Locate the cell with the specified text and output its (x, y) center coordinate. 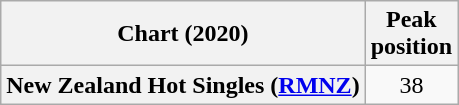
Peakposition (411, 34)
New Zealand Hot Singles (RMNZ) (183, 85)
38 (411, 85)
Chart (2020) (183, 34)
